Find where the given text appears and provide that cell's center as [x, y] coordinate. 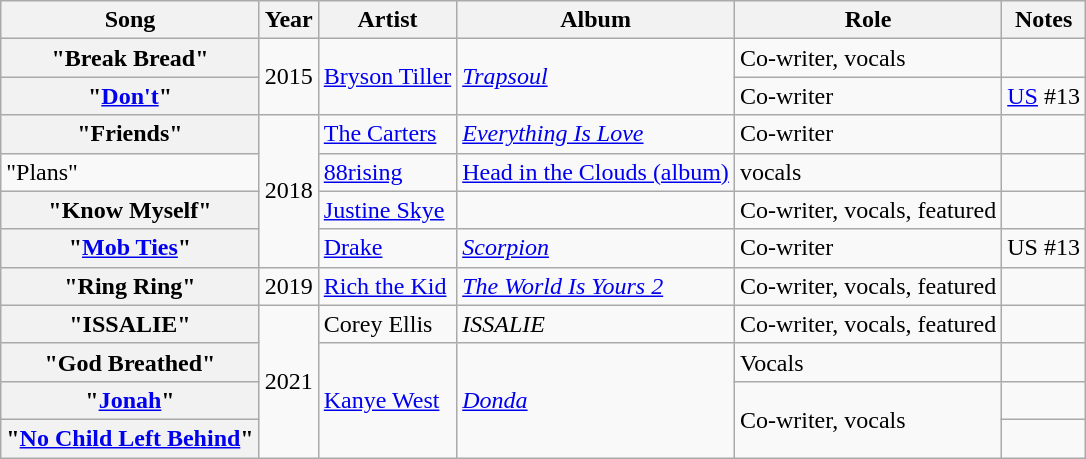
"Jonah" [130, 400]
"God Breathed" [130, 362]
Artist [387, 20]
"Mob Ties" [130, 248]
"Don't" [130, 96]
2021 [288, 381]
Vocals [868, 362]
Notes [1044, 20]
Donda [596, 400]
Justine Skye [387, 210]
"ISSALIE" [130, 324]
Trapsoul [596, 77]
"No Child Left Behind" [130, 438]
2018 [288, 191]
Kanye West [387, 400]
88rising [387, 172]
vocals [868, 172]
Role [868, 20]
Drake [387, 248]
Bryson Tiller [387, 77]
2019 [288, 286]
Rich the Kid [387, 286]
Everything Is Love [596, 134]
2015 [288, 77]
"Know Myself" [130, 210]
Year [288, 20]
"Friends" [130, 134]
The Carters [387, 134]
Song [130, 20]
The World Is Yours 2 [596, 286]
"Plans" [130, 172]
ISSALIE [596, 324]
Album [596, 20]
"Ring Ring" [130, 286]
"Break Bread" [130, 58]
Corey Ellis [387, 324]
Head in the Clouds (album) [596, 172]
Scorpion [596, 248]
